Provide the [X, Y] coordinate of the cell's center where the given text is located.  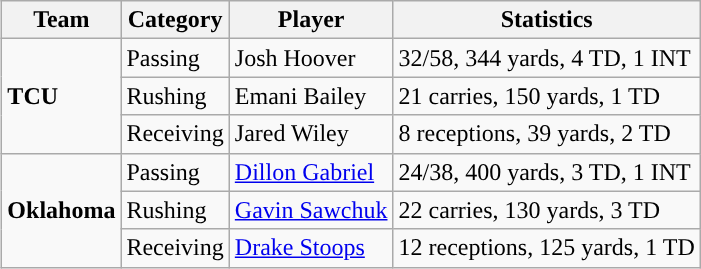
Josh Hoover [311, 58]
Dillon Gabriel [311, 172]
TCU [62, 96]
32/58, 344 yards, 4 TD, 1 INT [546, 58]
21 carries, 150 yards, 1 TD [546, 96]
Gavin Sawchuk [311, 210]
Oklahoma [62, 210]
22 carries, 130 yards, 3 TD [546, 210]
Category [175, 20]
Team [62, 20]
Jared Wiley [311, 134]
12 receptions, 125 yards, 1 TD [546, 248]
24/38, 400 yards, 3 TD, 1 INT [546, 172]
Statistics [546, 20]
Emani Bailey [311, 96]
8 receptions, 39 yards, 2 TD [546, 134]
Drake Stoops [311, 248]
Player [311, 20]
